For the text-containing cell, return its midpoint in (x, y) coordinate format. 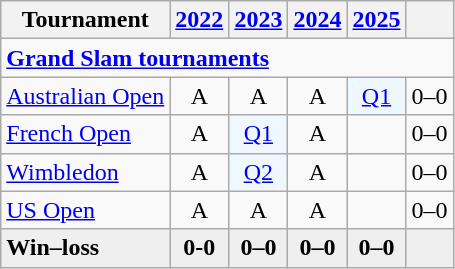
2024 (318, 20)
2022 (200, 20)
Wimbledon (86, 172)
French Open (86, 134)
Australian Open (86, 96)
Q2 (258, 172)
Tournament (86, 20)
Win–loss (86, 248)
US Open (86, 210)
Grand Slam tournaments (227, 58)
2025 (376, 20)
0-0 (200, 248)
2023 (258, 20)
